Detect which cell encompasses the target text, then output its (x, y) center coordinate. 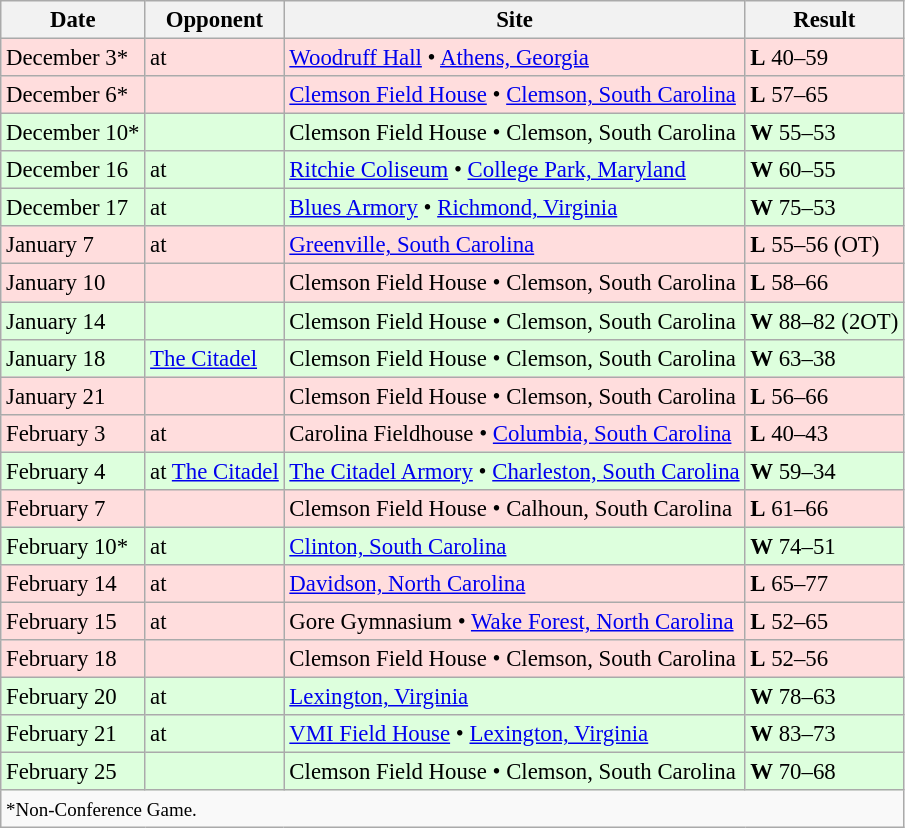
L 52–65 (824, 621)
February 7 (73, 509)
December 17 (73, 208)
The Citadel Armory • Charleston, South Carolina (514, 471)
L 65–77 (824, 584)
December 6* (73, 95)
December 10* (73, 133)
Carolina Fieldhouse • Columbia, South Carolina (514, 433)
The Citadel (214, 358)
L 55–56 (OT) (824, 245)
L 56–66 (824, 396)
L 61–66 (824, 509)
Ritchie Coliseum • College Park, Maryland (514, 170)
W 59–34 (824, 471)
W 74–51 (824, 546)
February 10* (73, 546)
Woodruff Hall • Athens, Georgia (514, 58)
VMI Field House • Lexington, Virginia (514, 734)
Greenville, South Carolina (514, 245)
L 40–59 (824, 58)
W 60–55 (824, 170)
W 75–53 (824, 208)
February 21 (73, 734)
Gore Gymnasium • Wake Forest, North Carolina (514, 621)
W 55–53 (824, 133)
Davidson, North Carolina (514, 584)
February 18 (73, 659)
W 70–68 (824, 772)
L 52–56 (824, 659)
Clinton, South Carolina (514, 546)
L 40–43 (824, 433)
February 3 (73, 433)
Date (73, 20)
Blues Armory • Richmond, Virginia (514, 208)
December 16 (73, 170)
W 83–73 (824, 734)
February 4 (73, 471)
W 78–63 (824, 697)
Result (824, 20)
January 14 (73, 321)
December 3* (73, 58)
February 15 (73, 621)
at The Citadel (214, 471)
Lexington, Virginia (514, 697)
*Non-Conference Game. (452, 809)
Clemson Field House • Calhoun, South Carolina (514, 509)
Opponent (214, 20)
January 21 (73, 396)
W 63–38 (824, 358)
W 88–82 (2OT) (824, 321)
February 20 (73, 697)
January 10 (73, 283)
February 14 (73, 584)
February 25 (73, 772)
L 58–66 (824, 283)
January 18 (73, 358)
January 7 (73, 245)
Site (514, 20)
L 57–65 (824, 95)
